Extract the [X, Y] coordinate from the center of the cell holding the provided text.  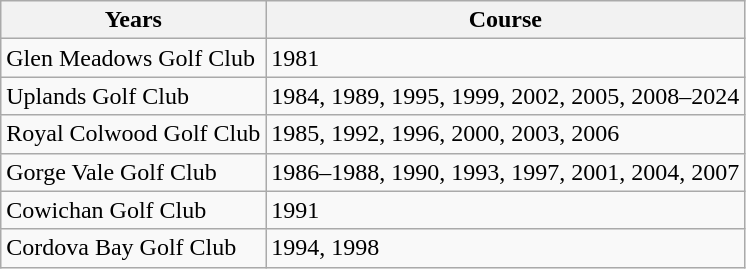
Course [506, 20]
Years [134, 20]
Uplands Golf Club [134, 96]
Cowichan Golf Club [134, 210]
1991 [506, 210]
1981 [506, 58]
Cordova Bay Golf Club [134, 248]
Glen Meadows Golf Club [134, 58]
1984, 1989, 1995, 1999, 2002, 2005, 2008–2024 [506, 96]
1986–1988, 1990, 1993, 1997, 2001, 2004, 2007 [506, 172]
Royal Colwood Golf Club [134, 134]
1994, 1998 [506, 248]
Gorge Vale Golf Club [134, 172]
1985, 1992, 1996, 2000, 2003, 2006 [506, 134]
